Scan for the cell matching the given text and deliver its (X, Y) coordinate at center. 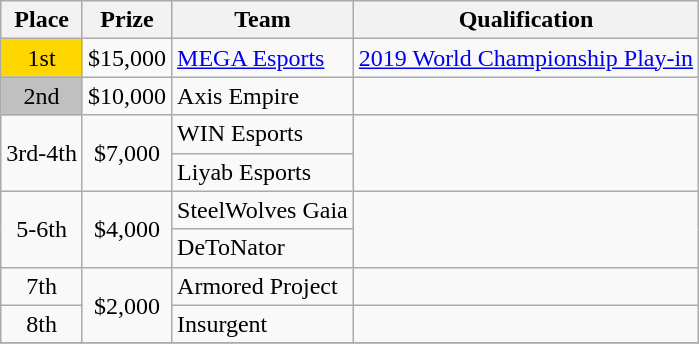
$2,000 (126, 305)
MEGA Esports (263, 58)
$15,000 (126, 58)
Axis Empire (263, 96)
Liyab Esports (263, 172)
Place (42, 20)
8th (42, 324)
3rd-4th (42, 153)
1st (42, 58)
SteelWolves Gaia (263, 210)
7th (42, 286)
$10,000 (126, 96)
Team (263, 20)
WIN Esports (263, 134)
Insurgent (263, 324)
$4,000 (126, 229)
2nd (42, 96)
2019 World Championship Play-in (526, 58)
Prize (126, 20)
Qualification (526, 20)
$7,000 (126, 153)
Armored Project (263, 286)
DeToNator (263, 248)
5-6th (42, 229)
